Extract the (x, y) coordinate from the center of the cell holding the provided text.  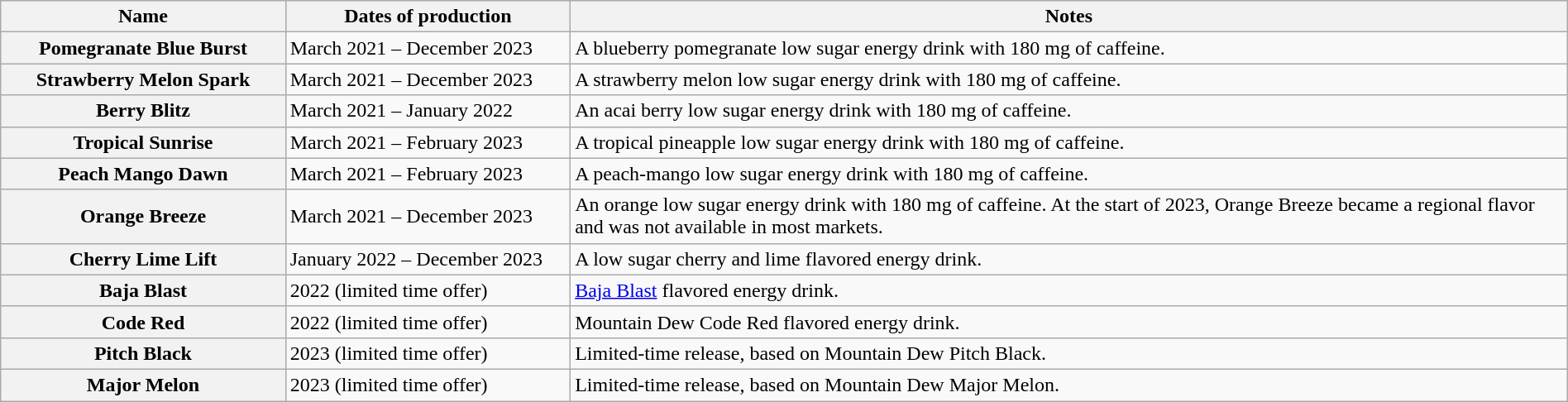
Dates of production (428, 17)
Mountain Dew Code Red flavored energy drink. (1069, 322)
Limited-time release, based on Mountain Dew Pitch Black. (1069, 353)
Berry Blitz (143, 111)
A peach-mango low sugar energy drink with 180 mg of caffeine. (1069, 174)
Pitch Black (143, 353)
March 2021 – January 2022 (428, 111)
Baja Blast flavored energy drink. (1069, 290)
Limited-time release, based on Mountain Dew Major Melon. (1069, 385)
A blueberry pomegranate low sugar energy drink with 180 mg of caffeine. (1069, 48)
Major Melon (143, 385)
January 2022 – December 2023 (428, 259)
Strawberry Melon Spark (143, 79)
Notes (1069, 17)
An acai berry low sugar energy drink with 180 mg of caffeine. (1069, 111)
Code Red (143, 322)
Orange Breeze (143, 217)
A low sugar cherry and lime flavored energy drink. (1069, 259)
Peach Mango Dawn (143, 174)
Pomegranate Blue Burst (143, 48)
A tropical pineapple low sugar energy drink with 180 mg of caffeine. (1069, 142)
Baja Blast (143, 290)
A strawberry melon low sugar energy drink with 180 mg of caffeine. (1069, 79)
Tropical Sunrise (143, 142)
Name (143, 17)
Cherry Lime Lift (143, 259)
